Return the (X, Y) coordinate for the center point of the cell that contains the specified text.  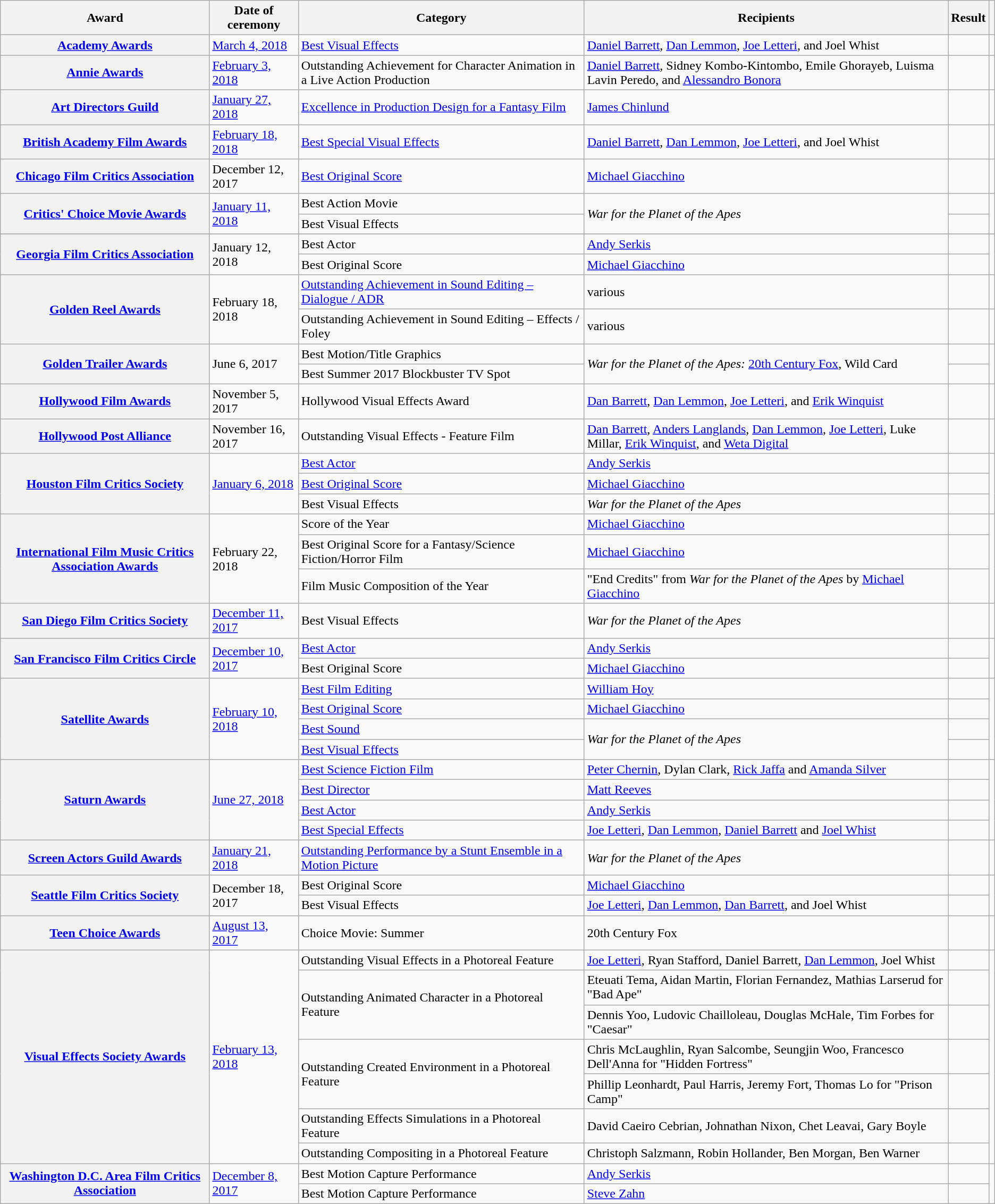
January 6, 2018 (254, 484)
Joe Letteri, Dan Lemmon, Daniel Barrett and Joel Whist (766, 830)
January 11, 2018 (254, 214)
Art Directors Guild (105, 107)
Daniel Barrett, Sidney Kombo-Kintombo, Emile Ghorayeb, Luisma Lavin Peredo, and Alessandro Bonora (766, 72)
January 21, 2018 (254, 858)
December 11, 2017 (254, 621)
Eteuati Tema, Aidan Martin, Florian Fernandez, Mathias Larserud for "Bad Ape" (766, 988)
Satellite Awards (105, 719)
Georgia Film Critics Association (105, 254)
Hollywood Film Awards (105, 402)
Matt Reeves (766, 790)
Hollywood Visual Effects Award (441, 402)
Outstanding Achievement for Character Animation in a Live Action Production (441, 72)
February 3, 2018 (254, 72)
War for the Planet of the Apes: 20th Century Fox, Wild Card (766, 364)
James Chinlund (766, 107)
Best Motion/Title Graphics (441, 353)
January 12, 2018 (254, 254)
David Caeiro Cebrian, Johnathan Nixon, Chet Leavai, Gary Boyle (766, 1126)
Golden Reel Awards (105, 309)
International Film Music Critics Association Awards (105, 559)
Outstanding Animated Character in a Photoreal Feature (441, 1005)
Outstanding Visual Effects - Feature Film (441, 436)
December 8, 2017 (254, 1183)
Peter Chernin, Dylan Clark, Rick Jaffa and Amanda Silver (766, 770)
December 18, 2017 (254, 895)
Visual Effects Society Awards (105, 1057)
Christoph Salzmann, Robin Hollander, Ben Morgan, Ben Warner (766, 1153)
August 13, 2017 (254, 932)
Dennis Yoo, Ludovic Chailloleau, Douglas McHale, Tim Forbes for "Caesar" (766, 1022)
February 10, 2018 (254, 719)
San Francisco Film Critics Circle (105, 658)
Teen Choice Awards (105, 932)
June 27, 2018 (254, 800)
November 16, 2017 (254, 436)
Best Sound (441, 729)
Screen Actors Guild Awards (105, 858)
20th Century Fox (766, 932)
Outstanding Created Environment in a Photoreal Feature (441, 1074)
Category (441, 18)
January 27, 2018 (254, 107)
Dan Barrett, Anders Langlands, Dan Lemmon, Joe Letteri, Luke Millar, Erik Winquist, and Weta Digital (766, 436)
Film Music Composition of the Year (441, 586)
Steve Zahn (766, 1194)
Houston Film Critics Society (105, 484)
Golden Trailer Awards (105, 364)
Joe Letteri, Ryan Stafford, Daniel Barrett, Dan Lemmon, Joel Whist (766, 960)
Date of ceremony (254, 18)
Outstanding Performance by a Stunt Ensemble in a Motion Picture (441, 858)
Best Director (441, 790)
Best Summer 2017 Blockbuster TV Spot (441, 374)
Recipients (766, 18)
Chicago Film Critics Association (105, 176)
Best Film Editing (441, 688)
Outstanding Achievement in Sound Editing – Dialogue / ADR (441, 291)
Outstanding Effects Simulations in a Photoreal Feature (441, 1126)
December 10, 2017 (254, 658)
William Hoy (766, 688)
Phillip Leonhardt, Paul Harris, Jeremy Fort, Thomas Lo for "Prison Camp" (766, 1091)
Critics' Choice Movie Awards (105, 214)
Joe Letteri, Dan Lemmon, Dan Barrett, and Joel Whist (766, 905)
November 5, 2017 (254, 402)
"End Credits" from War for the Planet of the Apes by Michael Giacchino (766, 586)
Award (105, 18)
Best Action Movie (441, 204)
Result (968, 18)
Washington D.C. Area Film Critics Association (105, 1183)
February 22, 2018 (254, 559)
Outstanding Compositing in a Photoreal Feature (441, 1153)
British Academy Film Awards (105, 141)
March 4, 2018 (254, 45)
Hollywood Post Alliance (105, 436)
Outstanding Achievement in Sound Editing – Effects / Foley (441, 326)
Choice Movie: Summer (441, 932)
Outstanding Visual Effects in a Photoreal Feature (441, 960)
San Diego Film Critics Society (105, 621)
Chris McLaughlin, Ryan Salcombe, Seungjin Woo, Francesco Dell'Anna for "Hidden Fortress" (766, 1057)
Academy Awards (105, 45)
December 12, 2017 (254, 176)
Best Science Fiction Film (441, 770)
Best Original Score for a Fantasy/Science Fiction/Horror Film (441, 552)
Saturn Awards (105, 800)
Best Special Effects (441, 830)
February 13, 2018 (254, 1057)
June 6, 2017 (254, 364)
Dan Barrett, Dan Lemmon, Joe Letteri, and Erik Winquist (766, 402)
Best Special Visual Effects (441, 141)
Excellence in Production Design for a Fantasy Film (441, 107)
Score of the Year (441, 524)
Seattle Film Critics Society (105, 895)
Annie Awards (105, 72)
